Capture the cell that displays the provided text and extract its [x, y] central coordinate. 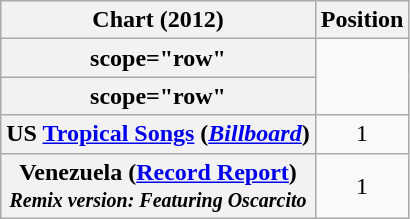
US Tropical Songs (Billboard) [158, 134]
Chart (2012) [158, 20]
Position [362, 20]
Venezuela (Record Report)Remix version: Featuring Oscarcito [158, 186]
